Search for the cell housing the specified text and yield its (X, Y) center coordinate. 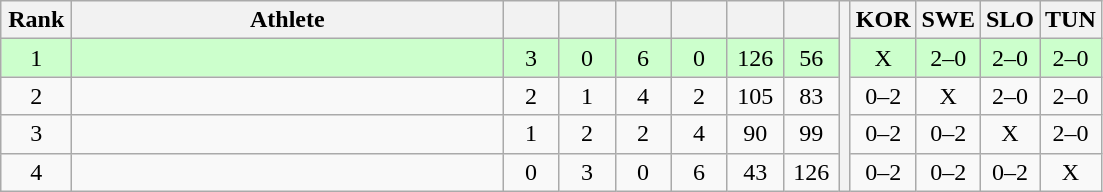
SWE (948, 20)
KOR (883, 20)
56 (811, 58)
43 (755, 172)
83 (811, 96)
Athlete (288, 20)
SLO (1010, 20)
90 (755, 134)
105 (755, 96)
99 (811, 134)
TUN (1071, 20)
Rank (36, 20)
